For the text-containing cell, return its midpoint in [x, y] coordinate format. 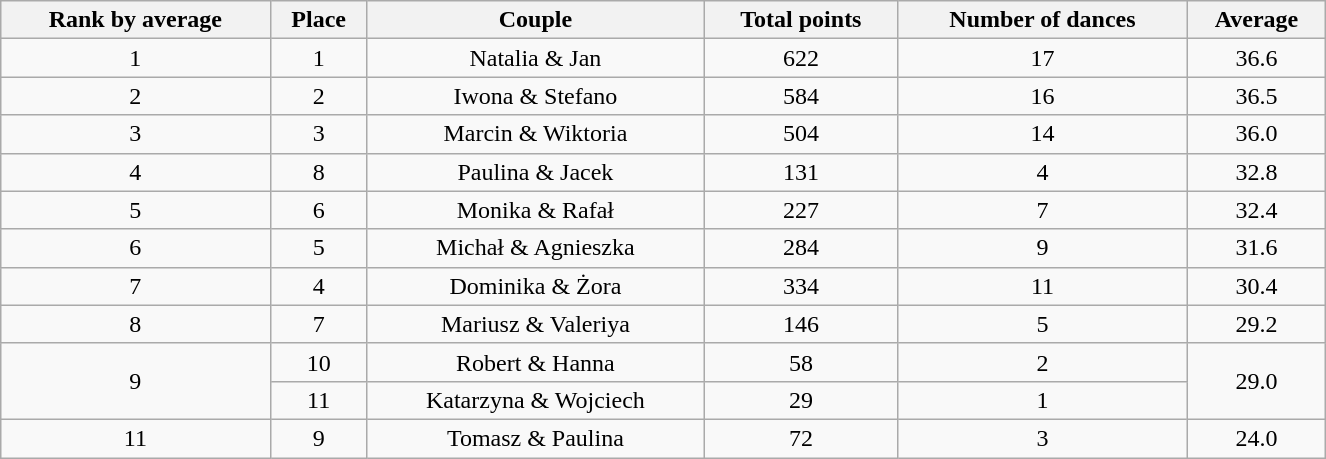
36.5 [1256, 96]
Number of dances [1042, 20]
Natalia & Jan [536, 58]
24.0 [1256, 438]
504 [801, 134]
146 [801, 324]
131 [801, 172]
284 [801, 248]
58 [801, 362]
Rank by average [135, 20]
584 [801, 96]
14 [1042, 134]
Mariusz & Valeriya [536, 324]
Couple [536, 20]
32.4 [1256, 210]
Total points [801, 20]
Iwona & Stefano [536, 96]
334 [801, 286]
29 [801, 400]
36.0 [1256, 134]
Marcin & Wiktoria [536, 134]
Paulina & Jacek [536, 172]
Dominika & Żora [536, 286]
36.6 [1256, 58]
29.0 [1256, 381]
Michał & Agnieszka [536, 248]
622 [801, 58]
Average [1256, 20]
227 [801, 210]
Robert & Hanna [536, 362]
72 [801, 438]
16 [1042, 96]
30.4 [1256, 286]
29.2 [1256, 324]
Monika & Rafał [536, 210]
Katarzyna & Wojciech [536, 400]
10 [319, 362]
31.6 [1256, 248]
17 [1042, 58]
Place [319, 20]
Tomasz & Paulina [536, 438]
32.8 [1256, 172]
